Return [x, y] of the center of cell containing provided text 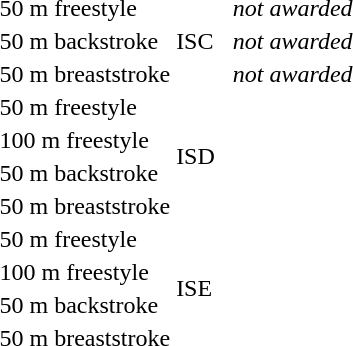
ISD [196, 156]
